Return [X, Y] of the center of cell containing provided text 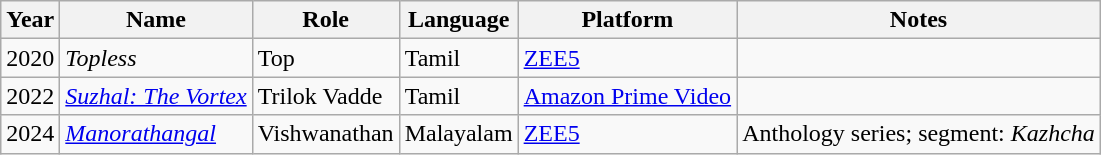
Trilok Vadde [326, 96]
Manorathangal [156, 134]
2022 [30, 96]
Language [458, 20]
2020 [30, 58]
Amazon Prime Video [627, 96]
Topless [156, 58]
Vishwanathan [326, 134]
Notes [919, 20]
Name [156, 20]
Malayalam [458, 134]
2024 [30, 134]
Role [326, 20]
Year [30, 20]
Platform [627, 20]
Suzhal: The Vortex [156, 96]
Top [326, 58]
Anthology series; segment: Kazhcha [919, 134]
